Return the [x, y] coordinate for the center point of the cell that contains the specified text.  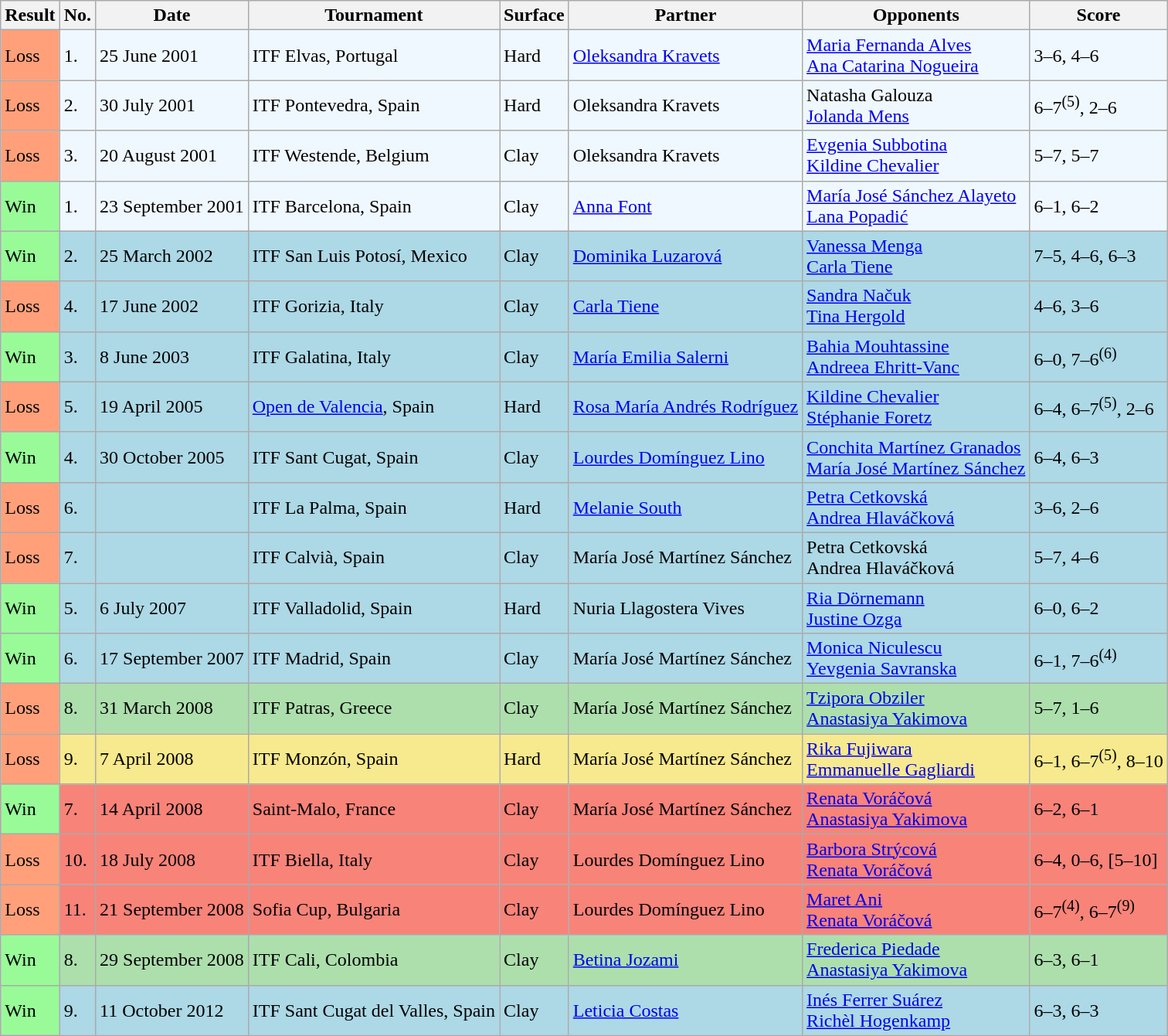
21 September 2008 [172, 910]
6–0, 7–6(6) [1098, 357]
19 April 2005 [172, 406]
ITF La Palma, Spain [374, 507]
30 October 2005 [172, 457]
3–6, 4–6 [1098, 56]
Maret Ani Renata Voráčová [916, 910]
6–7(4), 6–7(9) [1098, 910]
Ria Dörnemann Justine Ozga [916, 607]
6–2, 6–1 [1098, 810]
Evgenia Subbotina Kildine Chevalier [916, 156]
Sofia Cup, Bulgaria [374, 910]
ITF Calvià, Spain [374, 558]
ITF Pontevedra, Spain [374, 105]
Inés Ferrer Suárez Richèl Hogenkamp [916, 1011]
Sandra Načuk Tina Hergold [916, 306]
6–4, 0–6, [5–10] [1098, 859]
31 March 2008 [172, 709]
5–7, 4–6 [1098, 558]
ITF San Luis Potosí, Mexico [374, 256]
Rosa María Andrés Rodríguez [685, 406]
30 July 2001 [172, 105]
11 October 2012 [172, 1011]
No. [77, 15]
Vanessa Menga Carla Tiene [916, 256]
5–7, 5–7 [1098, 156]
ITF Monzón, Spain [374, 759]
6–3, 6–1 [1098, 960]
Tournament [374, 15]
Renata Voráčová Anastasiya Yakimova [916, 810]
25 June 2001 [172, 56]
Result [30, 15]
6–1, 6–7(5), 8–10 [1098, 759]
ITF Biella, Italy [374, 859]
ITF Gorizia, Italy [374, 306]
Anna Font [685, 206]
6–0, 6–2 [1098, 607]
Frederica Piedade Anastasiya Yakimova [916, 960]
Opponents [916, 15]
11. [77, 910]
ITF Barcelona, Spain [374, 206]
6–7(5), 2–6 [1098, 105]
3–6, 2–6 [1098, 507]
Surface [535, 15]
ITF Madrid, Spain [374, 658]
Score [1098, 15]
6 July 2007 [172, 607]
Leticia Costas [685, 1011]
Melanie South [685, 507]
14 April 2008 [172, 810]
6–1, 6–2 [1098, 206]
María José Sánchez Alayeto Lana Popadić [916, 206]
ITF Sant Cugat del Valles, Spain [374, 1011]
Date [172, 15]
ITF Galatina, Italy [374, 357]
Rika Fujiwara Emmanuelle Gagliardi [916, 759]
20 August 2001 [172, 156]
Monica Niculescu Yevgenia Savranska [916, 658]
18 July 2008 [172, 859]
4–6, 3–6 [1098, 306]
Bahia Mouhtassine Andreea Ehritt-Vanc [916, 357]
6–3, 6–3 [1098, 1011]
ITF Sant Cugat, Spain [374, 457]
Saint-Malo, France [374, 810]
Betina Jozami [685, 960]
7–5, 4–6, 6–3 [1098, 256]
23 September 2001 [172, 206]
17 September 2007 [172, 658]
6–4, 6–3 [1098, 457]
Tzipora Obziler Anastasiya Yakimova [916, 709]
7 April 2008 [172, 759]
29 September 2008 [172, 960]
ITF Westende, Belgium [374, 156]
María Emilia Salerni [685, 357]
Maria Fernanda Alves Ana Catarina Nogueira [916, 56]
5–7, 1–6 [1098, 709]
Open de Valencia, Spain [374, 406]
ITF Cali, Colombia [374, 960]
6–4, 6–7(5), 2–6 [1098, 406]
8 June 2003 [172, 357]
10. [77, 859]
Partner [685, 15]
Dominika Luzarová [685, 256]
Natasha Galouza Jolanda Mens [916, 105]
ITF Valladolid, Spain [374, 607]
6–1, 7–6(4) [1098, 658]
Conchita Martínez Granados María José Martínez Sánchez [916, 457]
17 June 2002 [172, 306]
Barbora Strýcová Renata Voráčová [916, 859]
25 March 2002 [172, 256]
ITF Patras, Greece [374, 709]
Kildine Chevalier Stéphanie Foretz [916, 406]
Nuria Llagostera Vives [685, 607]
ITF Elvas, Portugal [374, 56]
Carla Tiene [685, 306]
